Detect which cell encompasses the target text, then output its (X, Y) center coordinate. 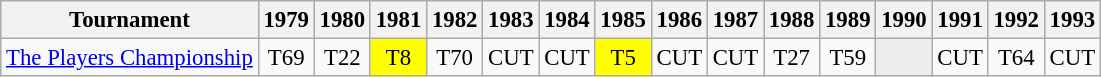
1990 (904, 20)
The Players Championship (130, 58)
T64 (1016, 58)
1980 (342, 20)
T69 (286, 58)
1993 (1072, 20)
Tournament (130, 20)
1983 (511, 20)
1981 (398, 20)
1979 (286, 20)
1986 (679, 20)
1988 (792, 20)
1987 (735, 20)
1985 (623, 20)
1989 (848, 20)
1992 (1016, 20)
T5 (623, 58)
1991 (960, 20)
T27 (792, 58)
T70 (455, 58)
1984 (567, 20)
T59 (848, 58)
T22 (342, 58)
1982 (455, 20)
T8 (398, 58)
